From the cell containing the given text, extract its center point as (X, Y) coordinate. 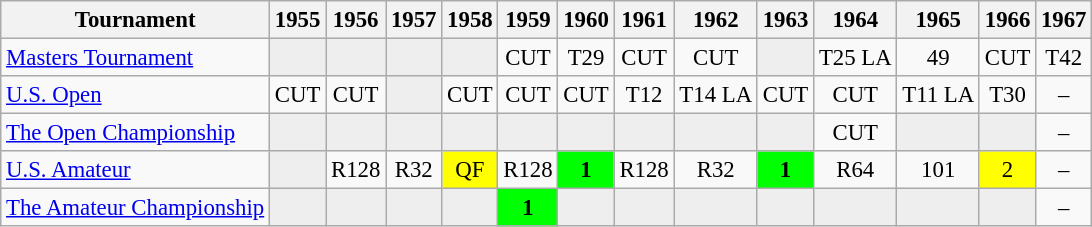
U.S. Amateur (136, 170)
T12 (644, 95)
1960 (586, 20)
T25 LA (856, 58)
R64 (856, 170)
T29 (586, 58)
49 (938, 58)
1964 (856, 20)
T14 LA (716, 95)
1961 (644, 20)
T30 (1007, 95)
1957 (414, 20)
1958 (470, 20)
QF (470, 170)
U.S. Open (136, 95)
101 (938, 170)
1966 (1007, 20)
2 (1007, 170)
Masters Tournament (136, 58)
1967 (1064, 20)
1962 (716, 20)
T42 (1064, 58)
The Amateur Championship (136, 208)
Tournament (136, 20)
The Open Championship (136, 133)
1965 (938, 20)
1955 (298, 20)
1963 (785, 20)
T11 LA (938, 95)
1956 (356, 20)
1959 (528, 20)
